Detect which cell encompasses the target text, then output its (X, Y) center coordinate. 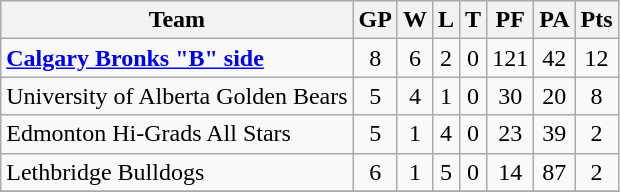
39 (554, 134)
GP (375, 20)
PF (510, 20)
PA (554, 20)
87 (554, 172)
20 (554, 96)
University of Alberta Golden Bears (177, 96)
L (446, 20)
Pts (596, 20)
12 (596, 58)
121 (510, 58)
W (414, 20)
Calgary Bronks "B" side (177, 58)
Lethbridge Bulldogs (177, 172)
Team (177, 20)
Edmonton Hi-Grads All Stars (177, 134)
T (474, 20)
14 (510, 172)
42 (554, 58)
23 (510, 134)
30 (510, 96)
